Search for the cell housing the specified text and yield its (X, Y) center coordinate. 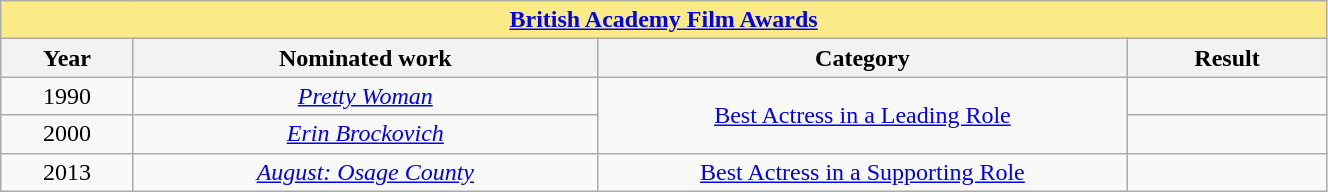
Nominated work (365, 58)
Best Actress in a Supporting Role (862, 172)
Result (1228, 58)
2000 (68, 134)
August: Osage County (365, 172)
Category (862, 58)
Pretty Woman (365, 96)
Erin Brockovich (365, 134)
1990 (68, 96)
2013 (68, 172)
British Academy Film Awards (664, 20)
Best Actress in a Leading Role (862, 115)
Year (68, 58)
